Return the (x, y) coordinate for the center point of the cell that contains the specified text.  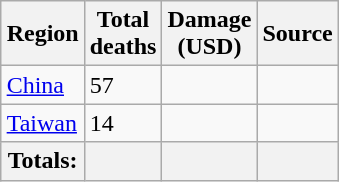
14 (123, 123)
Region (42, 34)
Taiwan (42, 123)
Source (298, 34)
China (42, 85)
Totaldeaths (123, 34)
Totals: (42, 161)
Damage(USD) (210, 34)
57 (123, 85)
